Extract the [X, Y] coordinate from the center of the cell holding the provided text.  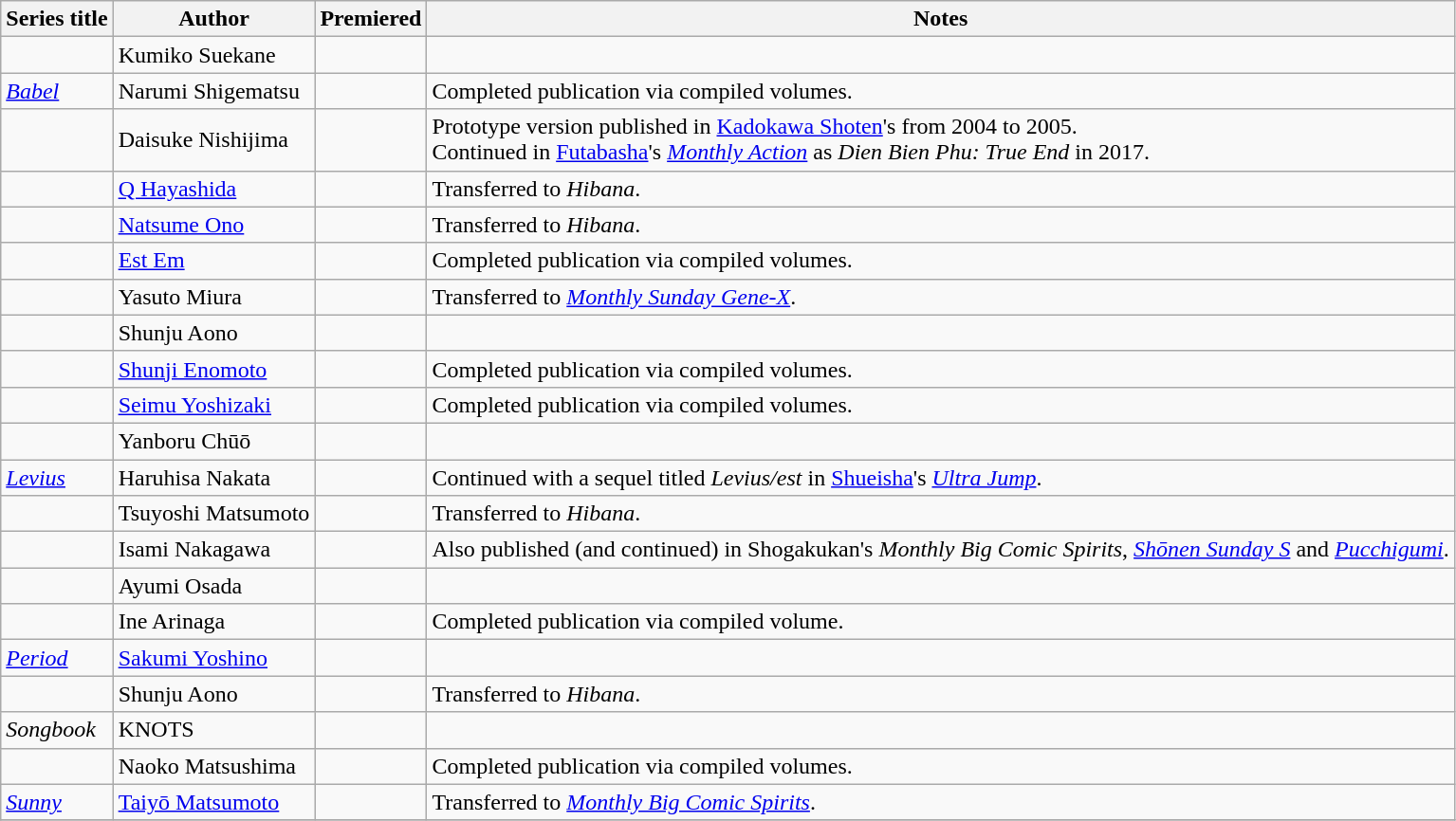
Author [214, 19]
Tsuyoshi Matsumoto [214, 514]
Naoko Matsushima [214, 766]
Ine Arinaga [214, 622]
Songbook [57, 730]
Seimu Yoshizaki [214, 405]
Also published (and continued) in Shogakukan's Monthly Big Comic Spirits, Shōnen Sunday S and Pucchigumi. [941, 550]
Yasuto Miura [214, 297]
Transferred to Monthly Big Comic Spirits. [941, 802]
Isami Nakagawa [214, 550]
Completed publication via compiled volume. [941, 622]
Prototype version published in Kadokawa Shoten's from 2004 to 2005.Continued in Futabasha's Monthly Action as Dien Bien Phu: True End in 2017. [941, 140]
Yanboru Chūō [214, 441]
Premiered [371, 19]
Ayumi Osada [214, 586]
Sakumi Yoshino [214, 658]
Transferred to Monthly Sunday Gene-X. [941, 297]
Narumi Shigematsu [214, 91]
Q Hayashida [214, 189]
Period [57, 658]
Shunji Enomoto [214, 369]
Series title [57, 19]
Haruhisa Nakata [214, 477]
Continued with a sequel titled Levius/est in Shueisha's Ultra Jump. [941, 477]
Natsume Ono [214, 225]
Levius [57, 477]
Daisuke Nishijima [214, 140]
Kumiko Suekane [214, 55]
KNOTS [214, 730]
Babel [57, 91]
Est Em [214, 261]
Sunny [57, 802]
Notes [941, 19]
Taiyō Matsumoto [214, 802]
